Scan for the cell matching the given text and deliver its (x, y) coordinate at center. 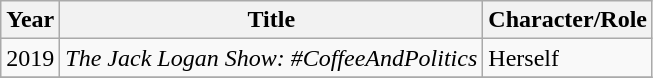
2019 (30, 58)
Year (30, 20)
Title (272, 20)
The Jack Logan Show: #CoffeeAndPolitics (272, 58)
Herself (568, 58)
Character/Role (568, 20)
